Capture the cell that displays the provided text and extract its [x, y] central coordinate. 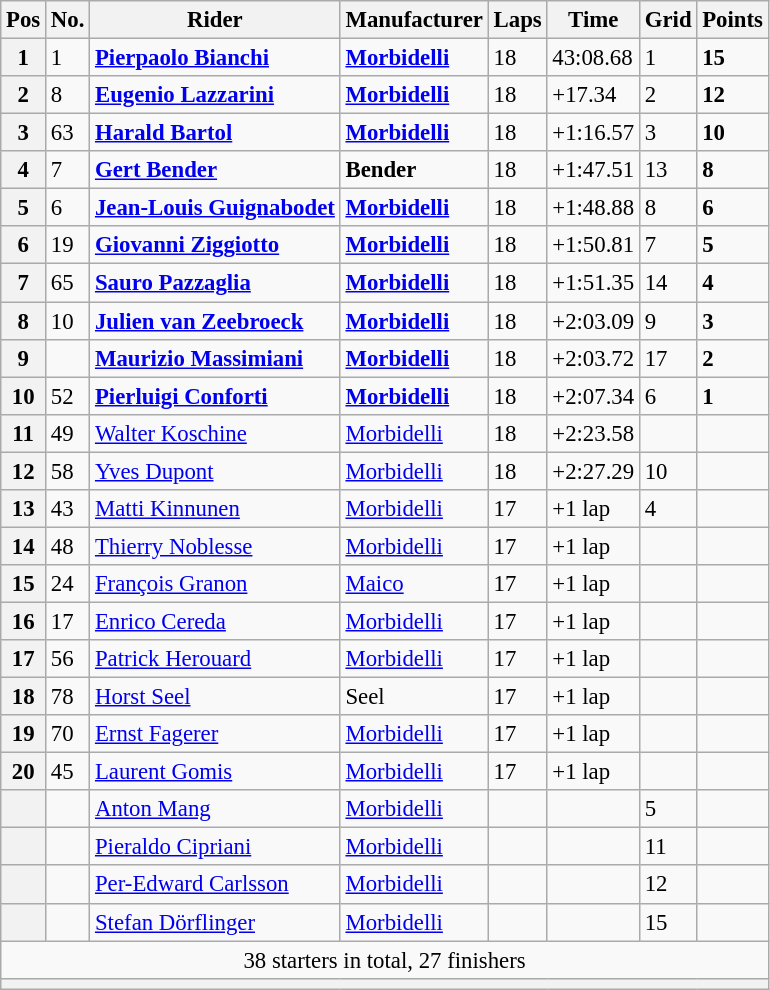
+2:03.09 [593, 321]
56 [68, 659]
Matti Kinnunen [215, 509]
78 [68, 697]
49 [68, 433]
65 [68, 283]
François Granon [215, 584]
Pieraldo Cipriani [215, 847]
Maico [414, 584]
Laurent Gomis [215, 772]
48 [68, 546]
+1:16.57 [593, 133]
+2:07.34 [593, 396]
24 [68, 584]
58 [68, 471]
Stefan Dörflinger [215, 922]
Points [732, 20]
Pierpaolo Bianchi [215, 58]
Julien van Zeebroeck [215, 321]
Enrico Cereda [215, 621]
70 [68, 734]
Walter Koschine [215, 433]
52 [68, 396]
38 starters in total, 27 finishers [384, 960]
Giovanni Ziggiotto [215, 245]
Laps [518, 20]
Horst Seel [215, 697]
+2:03.72 [593, 358]
Thierry Noblesse [215, 546]
Ernst Fagerer [215, 734]
+1:51.35 [593, 283]
Maurizio Massimiani [215, 358]
+2:27.29 [593, 471]
Anton Mang [215, 809]
Manufacturer [414, 20]
45 [68, 772]
Yves Dupont [215, 471]
Grid [668, 20]
Sauro Pazzaglia [215, 283]
+1:48.88 [593, 208]
+1:50.81 [593, 245]
Jean-Louis Guignabodet [215, 208]
+1:47.51 [593, 170]
Patrick Herouard [215, 659]
Pos [24, 20]
Gert Bender [215, 170]
63 [68, 133]
Eugenio Lazzarini [215, 95]
43 [68, 509]
Bender [414, 170]
Time [593, 20]
20 [24, 772]
Seel [414, 697]
+17.34 [593, 95]
16 [24, 621]
43:08.68 [593, 58]
Pierluigi Conforti [215, 396]
No. [68, 20]
Rider [215, 20]
Harald Bartol [215, 133]
Per-Edward Carlsson [215, 885]
+2:23.58 [593, 433]
